Return [X, Y] of the center of cell containing provided text 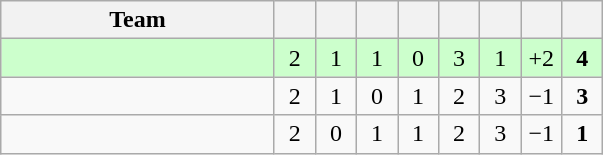
4 [582, 58]
+2 [542, 58]
Team [138, 20]
